Identify which cell holds the provided text, then report its [x, y] central coordinate. 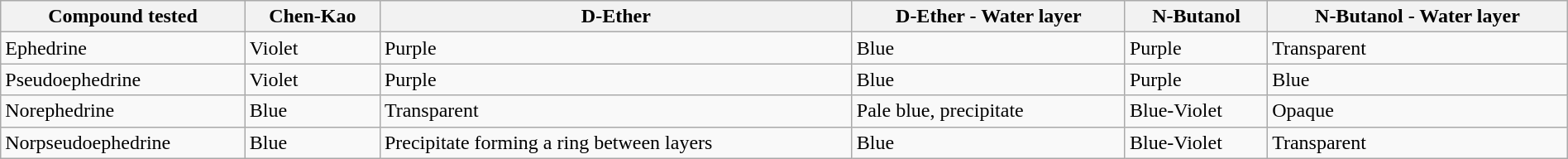
D-Ether [615, 17]
Precipitate forming a ring between layers [615, 142]
N-Butanol - Water layer [1417, 17]
D-Ether - Water layer [988, 17]
Pale blue, precipitate [988, 111]
Norpseudoephedrine [123, 142]
N-Butanol [1196, 17]
Norephedrine [123, 111]
Opaque [1417, 111]
Chen-Kao [313, 17]
Compound tested [123, 17]
Pseudoephedrine [123, 79]
Ephedrine [123, 48]
